Capture the cell that displays the provided text and extract its (x, y) central coordinate. 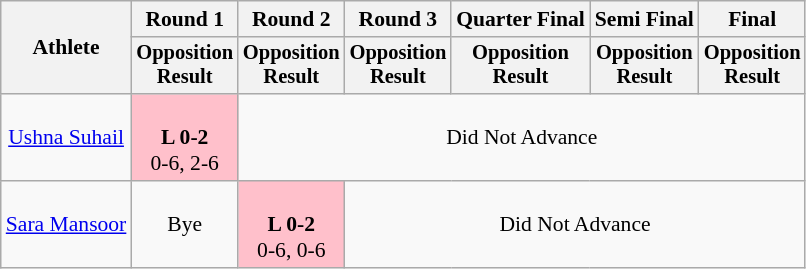
Final (752, 19)
Quarter Final (520, 19)
L 0-20-6, 2-6 (184, 138)
Athlete (66, 48)
L 0-20-6, 0-6 (292, 224)
Sara Mansoor (66, 224)
Round 3 (398, 19)
Round 2 (292, 19)
Ushna Suhail (66, 138)
Bye (184, 224)
Semi Final (644, 19)
Round 1 (184, 19)
